Detect which cell encompasses the target text, then output its (X, Y) center coordinate. 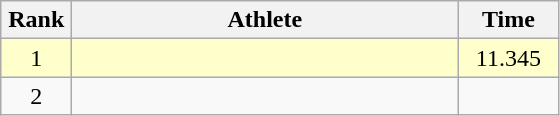
Athlete (265, 20)
2 (36, 96)
1 (36, 58)
11.345 (508, 58)
Rank (36, 20)
Time (508, 20)
